Scan for the cell matching the given text and deliver its [x, y] coordinate at center. 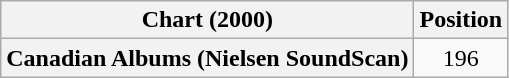
Chart (2000) [208, 20]
Position [461, 20]
196 [461, 58]
Canadian Albums (Nielsen SoundScan) [208, 58]
